Scan for the cell matching the given text and deliver its (x, y) coordinate at center. 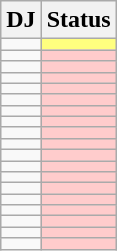
Status (78, 20)
DJ (21, 20)
